From the cell containing the given text, extract its center point as [x, y] coordinate. 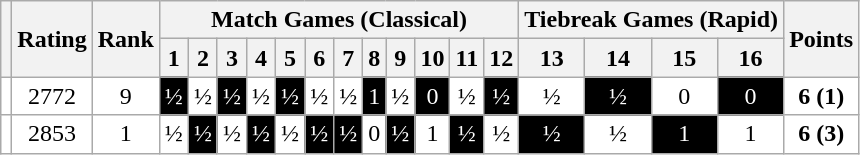
7 [348, 58]
6 (3) [822, 134]
15 [684, 58]
5 [290, 58]
8 [374, 58]
2 [202, 58]
6 [320, 58]
10 [432, 58]
16 [750, 58]
4 [262, 58]
Rank [126, 39]
12 [502, 58]
Match Games (Classical) [338, 20]
3 [232, 58]
6 (1) [822, 96]
11 [467, 58]
2772 [52, 96]
Tiebreak Games (Rapid) [652, 20]
14 [618, 58]
13 [552, 58]
Rating [52, 39]
2853 [52, 134]
Points [822, 39]
